Locate the cell with the specified text and output its [X, Y] center coordinate. 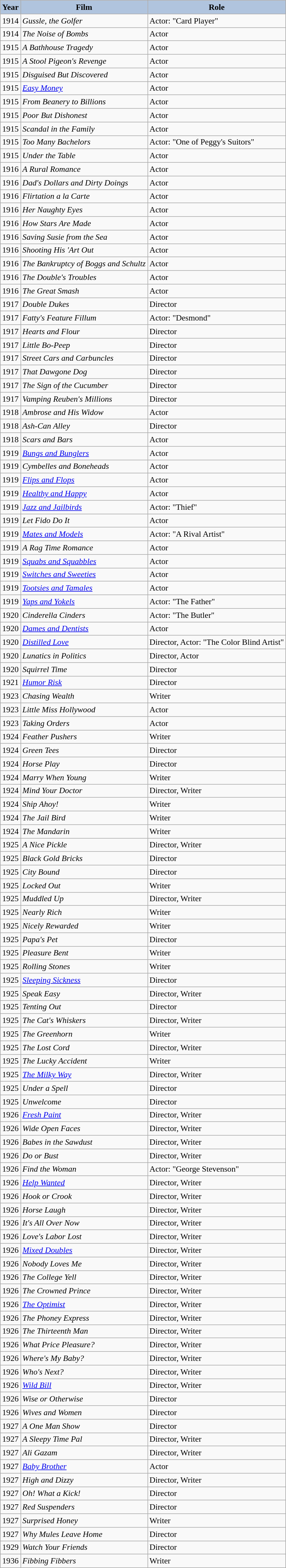
Too Many Bachelors [84, 142]
A Rural Romance [84, 170]
Horse Laugh [84, 1210]
Scars and Bars [84, 440]
Pleasure Bent [84, 953]
Who's Next? [84, 1372]
Taking Orders [84, 723]
Ambrose and His Widow [84, 413]
1929 [11, 1548]
That Dawgone Dog [84, 372]
A Rag Time Romance [84, 548]
The Milky Way [84, 1075]
Actor: "George Stevenson" [217, 1169]
Mind Your Doctor [84, 791]
Green Tees [84, 751]
The Optimist [84, 1304]
The Great Smash [84, 291]
How Stars Are Made [84, 223]
Scandal in the Family [84, 129]
Her Naughty Eyes [84, 210]
The Greenhorn [84, 1034]
Actor: "The Butler" [217, 615]
1921 [11, 683]
Locked Out [84, 886]
The College Yell [84, 1277]
Nobody Loves Me [84, 1264]
Director, Actor: "The Color Blind Artist" [217, 643]
Under the Table [84, 156]
Little Miss Hollywood [84, 710]
Wives and Women [84, 1412]
Rolling Stones [84, 967]
Do or Bust [84, 1156]
Cymbelles and Boneheads [84, 467]
Actor: "Card Player" [217, 21]
Red Suspenders [84, 1507]
From Beanery to Billions [84, 102]
Distilled Love [84, 643]
The Lucky Accident [84, 1061]
Disguised But Discovered [84, 75]
City Bound [84, 872]
Wide Open Faces [84, 1129]
It's All Over Now [84, 1223]
Ash-Can Alley [84, 426]
Sleeping Sickness [84, 980]
Fresh Paint [84, 1115]
Speak Easy [84, 994]
Muddled Up [84, 899]
Mates and Models [84, 534]
Where's My Baby? [84, 1359]
The Phoney Express [84, 1318]
Vamping Reuben's Millions [84, 399]
Squabs and Squabbles [84, 561]
Unwelcome [84, 1102]
Gussle, the Golfer [84, 21]
Easy Money [84, 88]
Yaps and Yokels [84, 602]
Nicely Rewarded [84, 926]
The Lost Cord [84, 1048]
High and Dizzy [84, 1480]
Humor Risk [84, 683]
Baby Brother [84, 1467]
Street Cars and Carbuncles [84, 358]
The Thirteenth Man [84, 1331]
Tootsies and Tamales [84, 588]
Black Gold Bricks [84, 859]
The Noise of Bombs [84, 34]
Actor: "Desmond" [217, 318]
The Bankruptcy of Boggs and Schultz [84, 264]
Director, Actor [217, 656]
The Sign of the Cucumber [84, 386]
Fibbing Fibbers [84, 1561]
Babes in the Sawdust [84, 1142]
Flips and Flops [84, 480]
Poor But Dishonest [84, 115]
Ali Gazam [84, 1453]
Switches and Sweeties [84, 575]
Dames and Dentists [84, 629]
Oh! What a Kick! [84, 1494]
A Sleepy Time Pal [84, 1439]
Fatty's Feature Fillum [84, 318]
Help Wanted [84, 1183]
Dad's Dollars and Dirty Doings [84, 183]
Saving Susie from the Sea [84, 237]
Film [84, 7]
Wise or Otherwise [84, 1399]
Wild Bill [84, 1386]
Shooting His 'Art Out [84, 250]
A Nice Pickle [84, 845]
Love's Labor Lost [84, 1237]
Actor: "Thief" [217, 507]
Chasing Wealth [84, 696]
Squirrel Time [84, 669]
Healthy and Happy [84, 494]
A Stool Pigeon's Revenge [84, 61]
The Jail Bird [84, 818]
Jazz and Jailbirds [84, 507]
Year [11, 7]
Feather Pushers [84, 737]
Nearly Rich [84, 913]
Hearts and Flour [84, 332]
Marry When Young [84, 778]
Find the Woman [84, 1169]
Mixed Doubles [84, 1251]
Double Dukes [84, 305]
Role [217, 7]
Flirtation a la Carte [84, 196]
Ship Ahoy! [84, 804]
Actor: "One of Peggy's Suitors" [217, 142]
Tenting Out [84, 1007]
The Double's Troubles [84, 278]
Under a Spell [84, 1088]
Actor: "The Father" [217, 602]
1936 [11, 1561]
The Mandarin [84, 831]
Actor: "A Rival Artist" [217, 534]
Hook or Crook [84, 1196]
Why Mules Leave Home [84, 1534]
A Bathhouse Tragedy [84, 48]
Watch Your Friends [84, 1548]
Little Bo-Peep [84, 345]
Cinderella Cinders [84, 615]
The Cat's Whiskers [84, 1021]
Bungs and Bunglers [84, 453]
The Crowned Prince [84, 1291]
Papa's Pet [84, 940]
A One Man Show [84, 1426]
What Price Pleasure? [84, 1345]
Lunatics in Politics [84, 656]
Surprised Honey [84, 1521]
Let Fido Do It [84, 521]
Horse Play [84, 764]
